Find where the given text appears and provide that cell's center as [X, Y] coordinate. 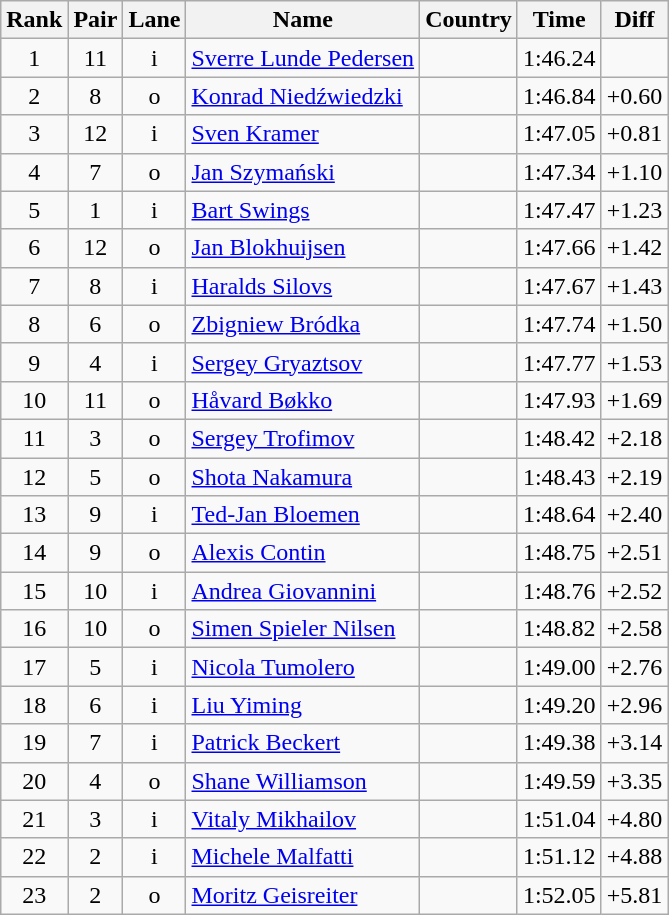
1:48.42 [559, 438]
Andrea Giovannini [303, 591]
Shane Williamson [303, 781]
Name [303, 20]
Håvard Bøkko [303, 400]
Ted-Jan Bloemen [303, 515]
1:51.12 [559, 857]
Michele Malfatti [303, 857]
1:47.67 [559, 286]
+4.88 [634, 857]
+2.40 [634, 515]
23 [34, 895]
Pair [96, 20]
1:46.24 [559, 58]
+1.23 [634, 210]
Alexis Contin [303, 553]
Jan Blokhuijsen [303, 248]
13 [34, 515]
1:48.64 [559, 515]
1:49.59 [559, 781]
+1.10 [634, 172]
+1.69 [634, 400]
+2.96 [634, 705]
Sergey Gryaztsov [303, 362]
1:47.47 [559, 210]
22 [34, 857]
1:48.43 [559, 477]
1:48.82 [559, 629]
+2.52 [634, 591]
+1.42 [634, 248]
14 [34, 553]
Haralds Silovs [303, 286]
1:48.75 [559, 553]
18 [34, 705]
Country [469, 20]
1:49.38 [559, 743]
1:49.00 [559, 667]
15 [34, 591]
16 [34, 629]
1:47.05 [559, 134]
+2.76 [634, 667]
Sergey Trofimov [303, 438]
+0.81 [634, 134]
+2.18 [634, 438]
+5.81 [634, 895]
1:47.66 [559, 248]
Diff [634, 20]
Sverre Lunde Pedersen [303, 58]
Konrad Niedźwiedzki [303, 96]
Zbigniew Bródka [303, 324]
21 [34, 819]
Liu Yiming [303, 705]
+4.80 [634, 819]
Lane [154, 20]
Rank [34, 20]
+1.43 [634, 286]
Sven Kramer [303, 134]
Time [559, 20]
+1.50 [634, 324]
1:47.74 [559, 324]
Simen Spieler Nilsen [303, 629]
+1.53 [634, 362]
Bart Swings [303, 210]
+3.35 [634, 781]
Vitaly Mikhailov [303, 819]
19 [34, 743]
+0.60 [634, 96]
Shota Nakamura [303, 477]
1:48.76 [559, 591]
1:46.84 [559, 96]
1:51.04 [559, 819]
+2.19 [634, 477]
17 [34, 667]
1:47.77 [559, 362]
1:47.93 [559, 400]
1:49.20 [559, 705]
+2.51 [634, 553]
Nicola Tumolero [303, 667]
+2.58 [634, 629]
Moritz Geisreiter [303, 895]
Patrick Beckert [303, 743]
1:52.05 [559, 895]
+3.14 [634, 743]
1:47.34 [559, 172]
Jan Szymański [303, 172]
20 [34, 781]
